Capture the cell that displays the provided text and extract its (x, y) central coordinate. 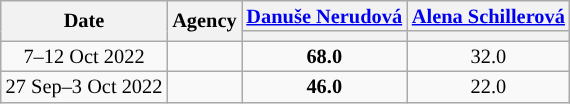
32.0 (488, 56)
Alena Schillerová (488, 16)
Danuše Nerudová (324, 16)
7–12 Oct 2022 (84, 56)
68.0 (324, 56)
Agency (204, 20)
Date (84, 20)
22.0 (488, 86)
27 Sep–3 Oct 2022 (84, 86)
46.0 (324, 86)
